Identify which cell holds the provided text, then report its [x, y] central coordinate. 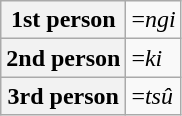
3rd person [64, 96]
1st person [64, 20]
=tsû [154, 96]
2nd person [64, 58]
=ngi [154, 20]
=ki [154, 58]
